Capture the cell that displays the provided text and extract its [X, Y] central coordinate. 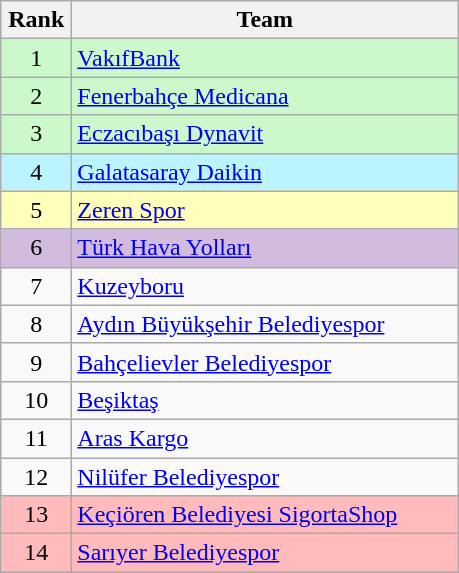
12 [36, 477]
5 [36, 210]
Aydın Büyükşehir Belediyespor [265, 324]
Fenerbahçe Medicana [265, 96]
Team [265, 20]
6 [36, 248]
VakıfBank [265, 58]
Sarıyer Belediyespor [265, 553]
Eczacıbaşı Dynavit [265, 134]
Aras Kargo [265, 438]
Keçiören Belediyesi SigortaShop [265, 515]
9 [36, 362]
7 [36, 286]
1 [36, 58]
Bahçelievler Belediyespor [265, 362]
2 [36, 96]
Kuzeyboru [265, 286]
Beşiktaş [265, 400]
14 [36, 553]
8 [36, 324]
10 [36, 400]
Galatasaray Daikin [265, 172]
Rank [36, 20]
Zeren Spor [265, 210]
11 [36, 438]
Nilüfer Belediyespor [265, 477]
Türk Hava Yolları [265, 248]
3 [36, 134]
13 [36, 515]
4 [36, 172]
